Determine the [x, y] coordinate at the center of the cell enclosing the given text.  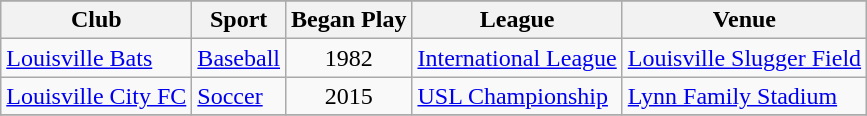
Louisville Bats [96, 58]
Lynn Family Stadium [744, 96]
Louisville Slugger Field [744, 58]
1982 [349, 58]
2015 [349, 96]
Sport [239, 20]
Baseball [239, 58]
USL Championship [517, 96]
Louisville City FC [96, 96]
League [517, 20]
Club [96, 20]
Venue [744, 20]
Soccer [239, 96]
Began Play [349, 20]
International League [517, 58]
